Identify which cell holds the provided text, then report its [x, y] central coordinate. 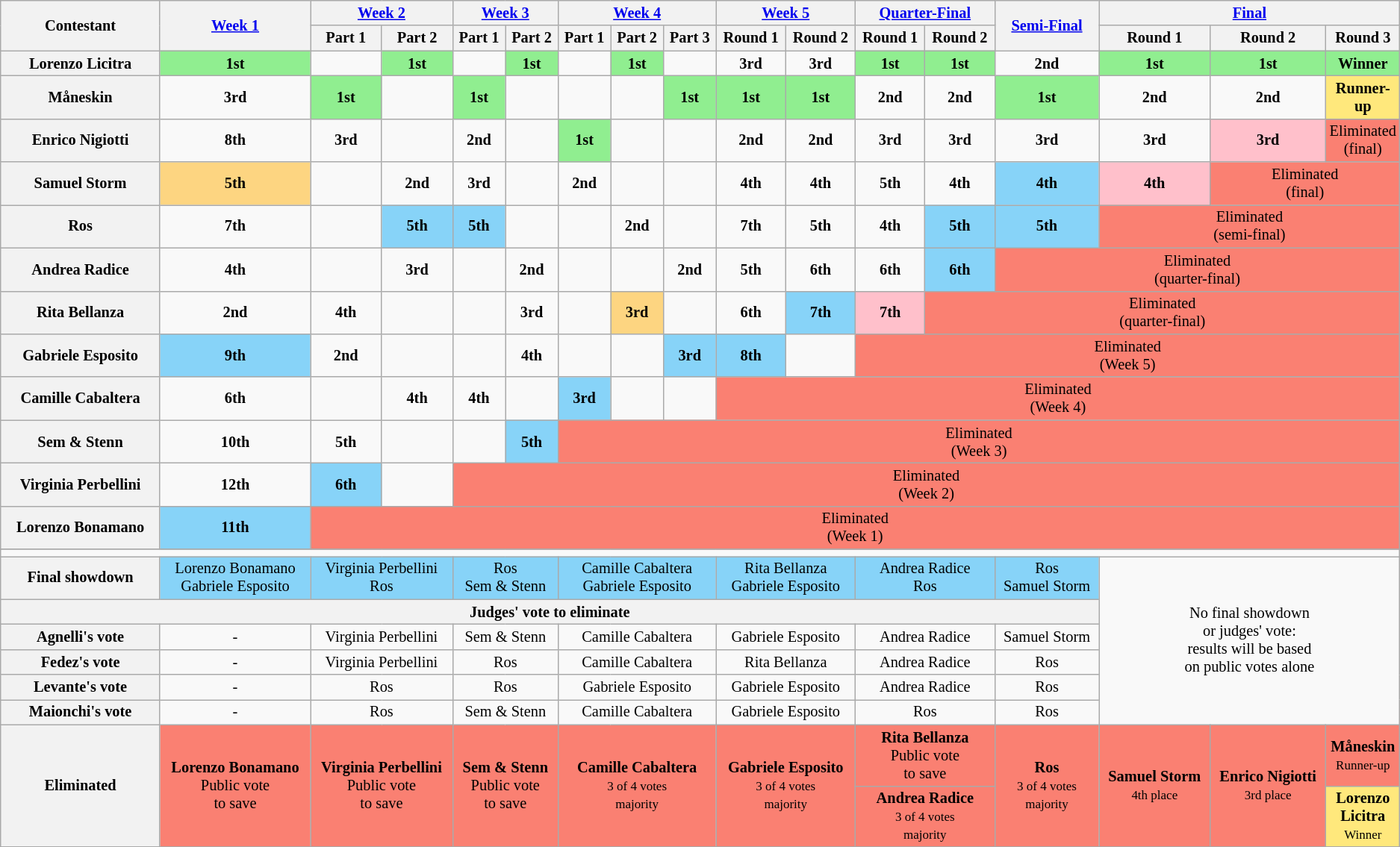
Judges' vote to eliminate [550, 612]
Round 3 [1363, 38]
Winner [1363, 63]
Enrico Nigiotti [81, 140]
Lorenzo BonamanoGabriele Esposito [234, 578]
Virginia PerbelliniRos [382, 578]
11th [234, 528]
Eliminated(Week 3) [979, 442]
Runner-up [1363, 97]
Week 1 [234, 25]
MåneskinRunner-up [1363, 755]
Eliminated [81, 785]
Maionchi's vote [81, 712]
Lorenzo BonamanoPublic voteto save [234, 785]
Part 3 [690, 38]
Eliminated(semi-final) [1250, 226]
No final showdownor judges' vote:results will be basedon public votes alone [1250, 640]
10th [234, 442]
Ros3 of 4 votesmajority [1047, 785]
Virginia PerbelliniPublic voteto save [382, 785]
Lorenzo LicitraWinner [1363, 816]
Måneskin [81, 97]
Semi-Final [1047, 25]
Levante's vote [81, 687]
Quarter-Final [926, 13]
Lorenzo Licitra [81, 63]
Contestant [81, 25]
Eliminated(Week 2) [926, 484]
Eliminated(Week 1) [856, 528]
Gabriele Esposito3 of 4 votesmajority [785, 785]
Camille Cabaltera3 of 4 votesmajority [637, 785]
Final [1250, 13]
12th [234, 484]
Fedez's vote [81, 662]
Final showdown [81, 578]
Enrico Nigiotti3rd place [1268, 785]
Rita BellanzaGabriele Esposito [785, 578]
Week 3 [505, 13]
Andrea Radice3 of 4 votesmajority [926, 816]
Samuel Storm4th place [1154, 785]
Week 5 [785, 13]
9th [234, 355]
Camille CabalteraGabriele Esposito [637, 578]
Week 2 [382, 13]
RosSem & Stenn [505, 578]
Lorenzo Bonamano [81, 528]
Week 4 [637, 13]
Rita BellanzaPublic voteto save [926, 755]
Sem & StennPublic voteto save [505, 785]
Eliminated(Week 4) [1058, 399]
RosSamuel Storm [1047, 578]
Agnelli's vote [81, 637]
Andrea RadiceRos [926, 578]
Eliminated(Week 5) [1127, 355]
